Detect which cell encompasses the target text, then output its [X, Y] center coordinate. 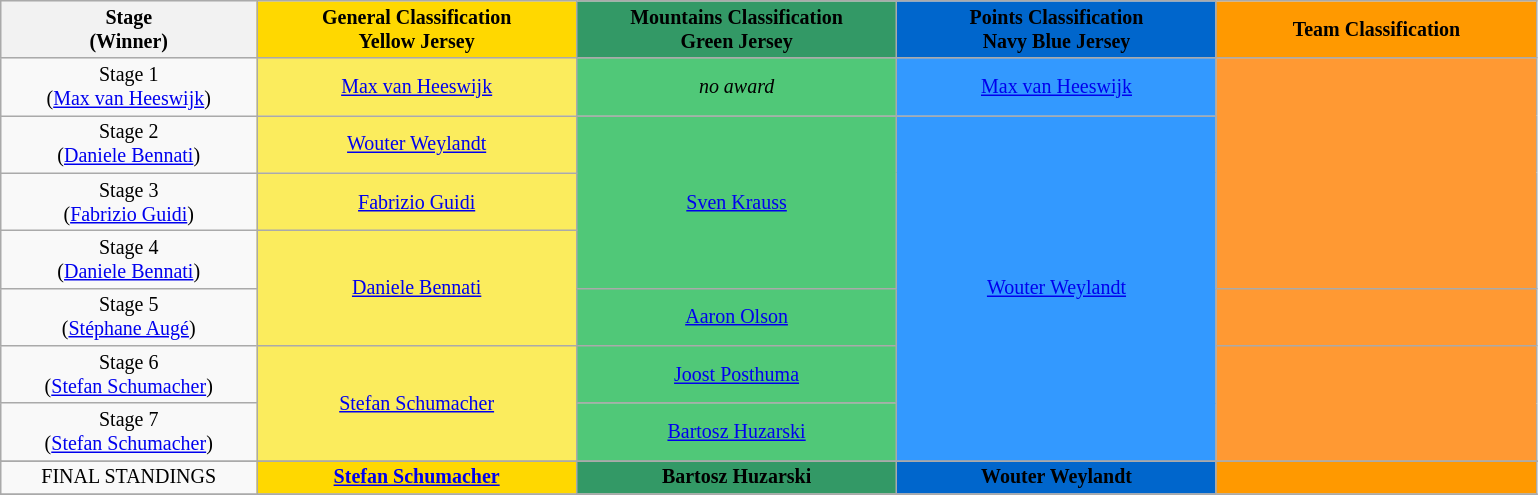
Fabrizio Guidi [417, 202]
Mountains ClassificationGreen Jersey [737, 30]
Points ClassificationNavy Blue Jersey [1057, 30]
Aaron Olson [737, 316]
Stage 6(Stefan Schumacher) [129, 374]
Stage 4(Daniele Bennati) [129, 260]
General ClassificationYellow Jersey [417, 30]
Sven Krauss [737, 202]
Stage 1(Max van Heeswijk) [129, 88]
FINAL STANDINGS [129, 478]
Stage(Winner) [129, 30]
Stage 3(Fabrizio Guidi) [129, 202]
Joost Posthuma [737, 374]
Stage 7(Stefan Schumacher) [129, 432]
Stage 2(Daniele Bennati) [129, 144]
Stage 5(Stéphane Augé) [129, 316]
Daniele Bennati [417, 288]
no award [737, 88]
Team Classification [1376, 30]
